Identify which cell holds the provided text, then report its [X, Y] central coordinate. 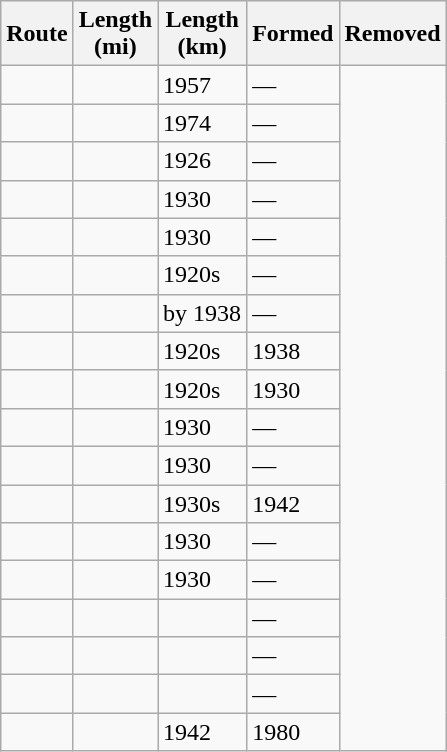
1974 [202, 123]
1926 [202, 161]
Length(mi) [115, 34]
1938 [293, 351]
Route [37, 34]
by 1938 [202, 313]
Length(km) [202, 34]
1930s [202, 503]
1957 [202, 85]
1980 [293, 732]
Removed [392, 34]
Formed [293, 34]
